For the text-containing cell, return its midpoint in (X, Y) coordinate format. 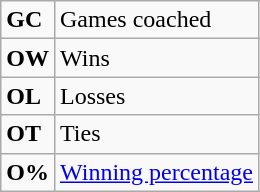
OT (28, 134)
Wins (156, 58)
OL (28, 96)
Losses (156, 96)
Ties (156, 134)
O% (28, 172)
GC (28, 20)
OW (28, 58)
Winning percentage (156, 172)
Games coached (156, 20)
